Provide the (x, y) coordinate of the cell's center where the given text is located.  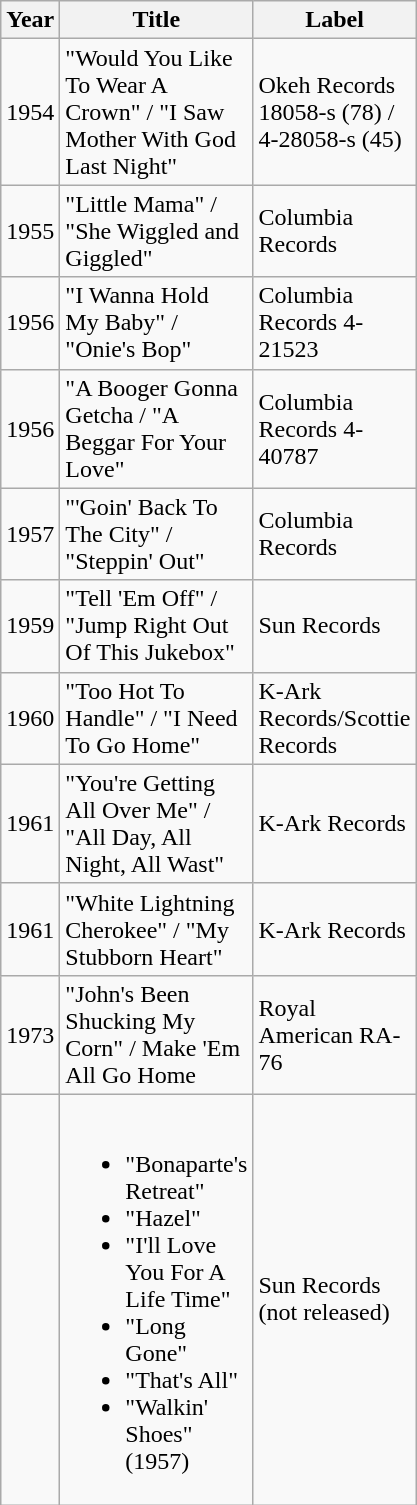
Okeh Records 18058-s (78) / 4-28058-s (45) (334, 112)
"Too Hot To Handle" / "I Need To Go Home" (156, 718)
"Tell 'Em Off" / "Jump Right Out Of This Jukebox" (156, 626)
"You're Getting All Over Me" / "All Day, All Night, All Wast" (156, 824)
Title (156, 20)
"'Goin' Back To The City" / "Steppin' Out" (156, 534)
K-Ark Records/Scottie Records (334, 718)
1959 (30, 626)
1973 (30, 1034)
Sun Records (not released) (334, 1299)
"I Wanna Hold My Baby" / "Onie's Bop" (156, 323)
"Little Mama" / "She Wiggled and Giggled" (156, 231)
"John's Been Shucking My Corn" / Make 'Em All Go Home (156, 1034)
"A Booger Gonna Getcha / "A Beggar For Your Love" (156, 428)
Label (334, 20)
"Bonaparte's Retreat""Hazel""I'll Love You For A Life Time""Long Gone""That's All""Walkin' Shoes" (1957) (156, 1299)
"Would You Like To Wear A Crown" / "I Saw Mother With God Last Night" (156, 112)
Sun Records (334, 626)
"White Lightning Cherokee" / "My Stubborn Heart" (156, 929)
Year (30, 20)
Columbia Records 4-40787 (334, 428)
1960 (30, 718)
1954 (30, 112)
1955 (30, 231)
1957 (30, 534)
Columbia Records 4-21523 (334, 323)
Royal American RA-76 (334, 1034)
